Return [x, y] of the center of cell containing provided text 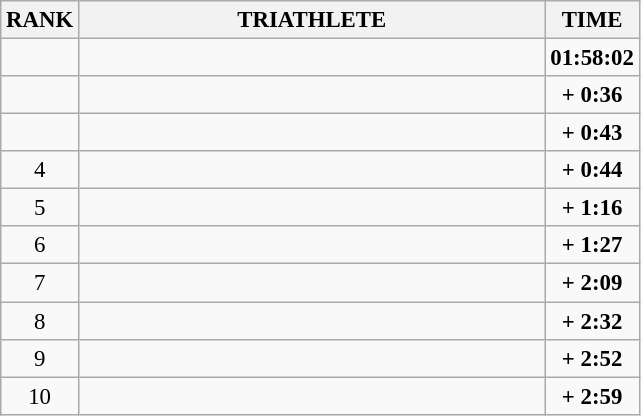
+ 1:16 [592, 208]
TIME [592, 20]
01:58:02 [592, 58]
5 [40, 208]
RANK [40, 20]
8 [40, 321]
TRIATHLETE [312, 20]
+ 0:44 [592, 170]
10 [40, 396]
6 [40, 245]
+ 0:43 [592, 133]
+ 2:09 [592, 283]
4 [40, 170]
9 [40, 358]
+ 0:36 [592, 95]
+ 2:52 [592, 358]
7 [40, 283]
+ 2:32 [592, 321]
+ 2:59 [592, 396]
+ 1:27 [592, 245]
